From the cell containing the given text, extract its center point as (x, y) coordinate. 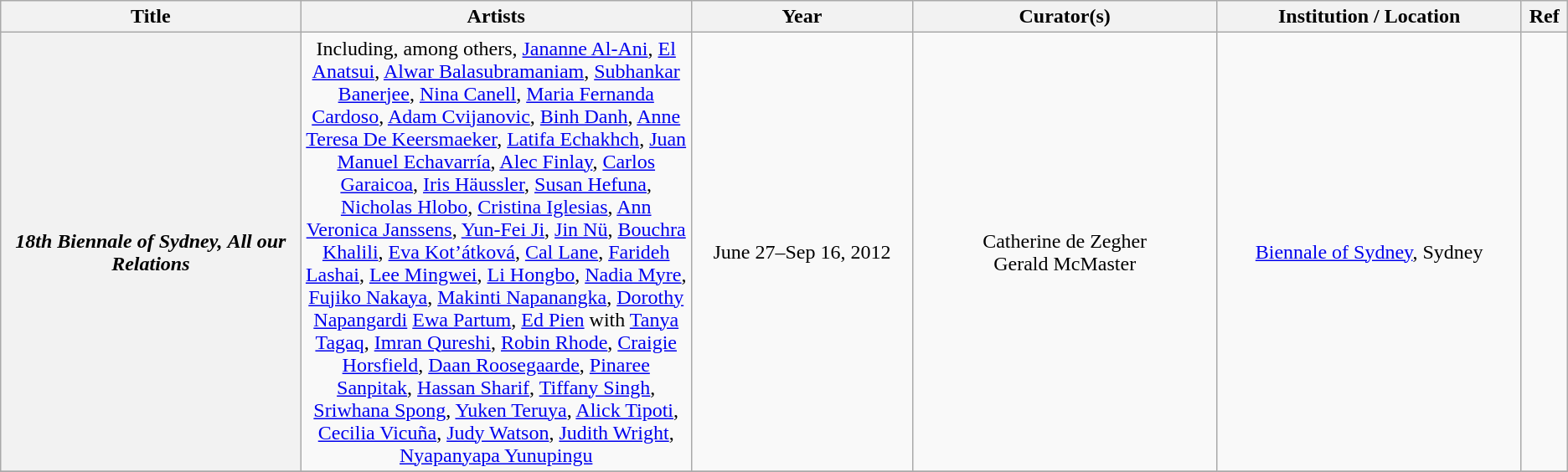
18th Biennale of Sydney, All our Relations (151, 252)
Ref (1545, 17)
Artists (496, 17)
Catherine de ZegherGerald McMaster (1065, 252)
Year (802, 17)
June 27–Sep 16, 2012 (802, 252)
Institution / Location (1369, 17)
Title (151, 17)
Curator(s) (1065, 17)
Biennale of Sydney, Sydney (1369, 252)
